Pinpoint the cell where the given text exists, returning its (x, y) midpoint coordinate. 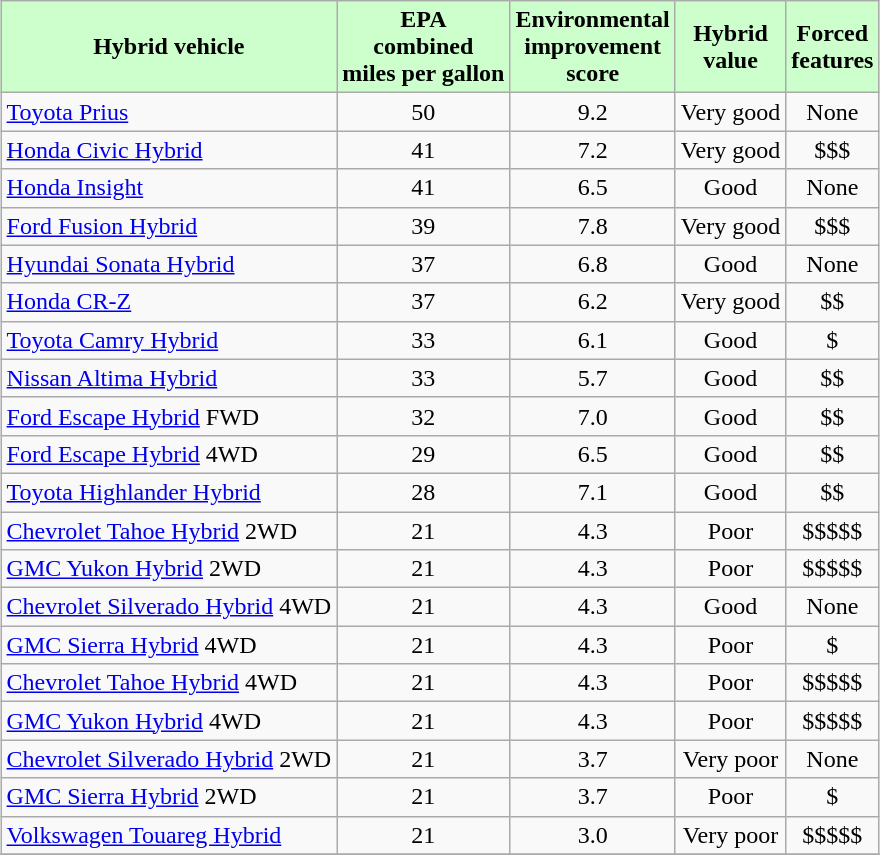
Ford Fusion Hybrid (169, 226)
GMC Sierra Hybrid 2WD (169, 797)
39 (424, 226)
50 (424, 112)
28 (424, 492)
Chevrolet Tahoe Hybrid 4WD (169, 683)
Chevrolet Silverado Hybrid 4WD (169, 607)
7.8 (592, 226)
Honda CR-Z (169, 302)
6.2 (592, 302)
Volkswagen Touareg Hybrid (169, 835)
Toyota Prius (169, 112)
Ford Escape Hybrid FWD (169, 416)
Ford Escape Hybrid 4WD (169, 454)
7.2 (592, 150)
Toyota Camry Hybrid (169, 340)
Nissan Altima Hybrid (169, 378)
Chevrolet Tahoe Hybrid 2WD (169, 531)
7.1 (592, 492)
Chevrolet Silverado Hybrid 2WD (169, 759)
GMC Sierra Hybrid 4WD (169, 645)
6.1 (592, 340)
Honda Civic Hybrid (169, 150)
Hybrid vehicle (169, 47)
3.0 (592, 835)
29 (424, 454)
GMC Yukon Hybrid 2WD (169, 569)
7.0 (592, 416)
6.8 (592, 264)
5.7 (592, 378)
Toyota Highlander Hybrid (169, 492)
Hyundai Sonata Hybrid (169, 264)
9.2 (592, 112)
Environmentalimprovement score (592, 47)
32 (424, 416)
EPA combinedmiles per gallon (424, 47)
Honda Insight (169, 188)
GMC Yukon Hybrid 4WD (169, 721)
Forcedfeatures (832, 47)
Hybrid value (730, 47)
